Provide the (X, Y) coordinate of the cell's center where the given text is located.  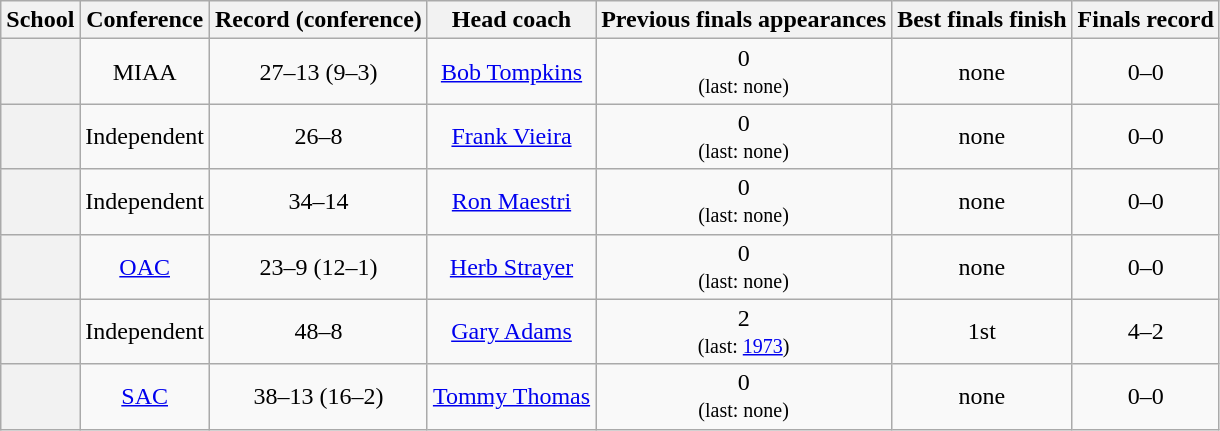
SAC (145, 396)
Conference (145, 20)
34–14 (319, 202)
School (40, 20)
4–2 (1146, 332)
27–13 (9–3) (319, 72)
2(last: 1973) (744, 332)
Ron Maestri (511, 202)
23–9 (12–1) (319, 266)
Record (conference) (319, 20)
Finals record (1146, 20)
26–8 (319, 136)
MIAA (145, 72)
Bob Tompkins (511, 72)
1st (982, 332)
Best finals finish (982, 20)
38–13 (16–2) (319, 396)
Previous finals appearances (744, 20)
48–8 (319, 332)
Gary Adams (511, 332)
OAC (145, 266)
Herb Strayer (511, 266)
Frank Vieira (511, 136)
Head coach (511, 20)
Tommy Thomas (511, 396)
